Detect which cell encompasses the target text, then output its (X, Y) center coordinate. 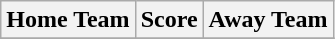
Home Team (68, 20)
Away Team (268, 20)
Score (169, 20)
